Capture the cell that displays the provided text and extract its [x, y] central coordinate. 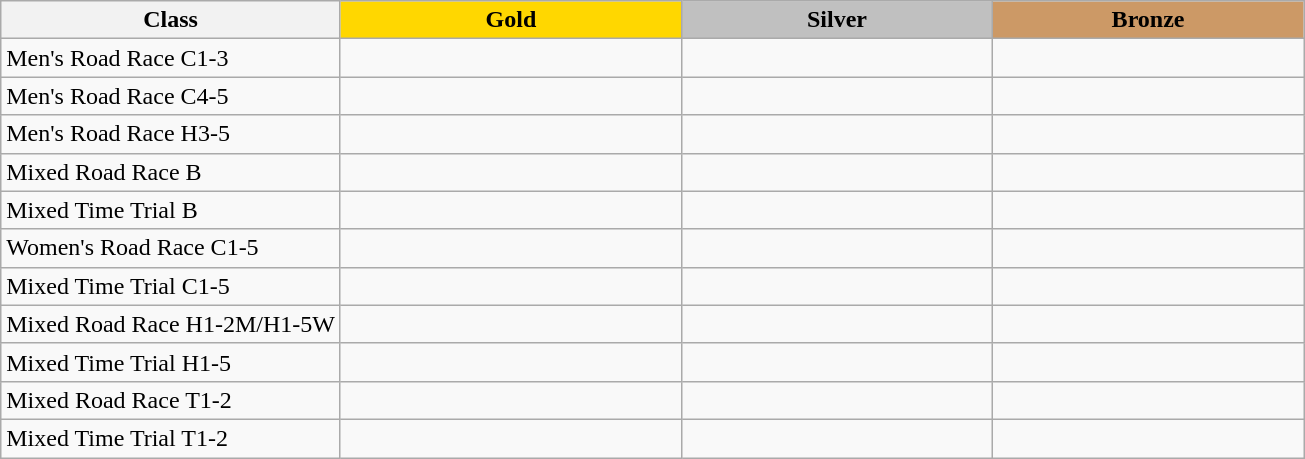
Mixed Road Race B [171, 172]
Men's Road Race C4-5 [171, 96]
Mixed Time Trial H1-5 [171, 362]
Bronze [1148, 20]
Mixed Time Trial B [171, 210]
Mixed Road Race H1-2M/H1-5W [171, 324]
Silver [836, 20]
Women's Road Race C1-5 [171, 248]
Men's Road Race H3-5 [171, 134]
Class [171, 20]
Gold [510, 20]
Mixed Time Trial C1-5 [171, 286]
Men's Road Race C1-3 [171, 58]
Mixed Time Trial T1-2 [171, 438]
Mixed Road Race T1-2 [171, 400]
